Find where the given text appears and provide that cell's center as (X, Y) coordinate. 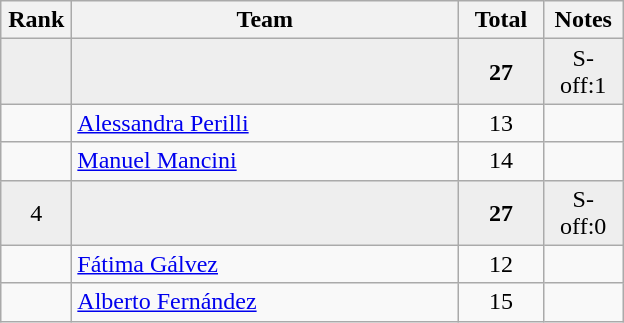
Total (501, 20)
4 (36, 212)
14 (501, 161)
Fátima Gálvez (265, 264)
Alessandra Perilli (265, 123)
13 (501, 123)
S-off:1 (584, 72)
Alberto Fernández (265, 302)
Team (265, 20)
12 (501, 264)
Rank (36, 20)
Manuel Mancini (265, 161)
S-off:0 (584, 212)
15 (501, 302)
Notes (584, 20)
